For the text-containing cell, return its midpoint in [X, Y] coordinate format. 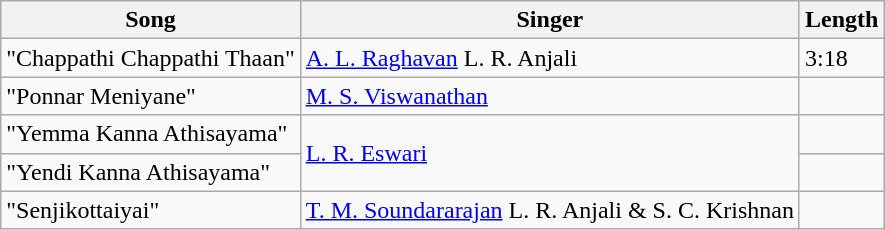
Song [150, 20]
A. L. Raghavan L. R. Anjali [550, 58]
"Senjikottaiyai" [150, 210]
"Chappathi Chappathi Thaan" [150, 58]
Singer [550, 20]
"Yendi Kanna Athisayama" [150, 172]
"Yemma Kanna Athisayama" [150, 134]
M. S. Viswanathan [550, 96]
3:18 [841, 58]
T. M. Soundararajan L. R. Anjali & S. C. Krishnan [550, 210]
L. R. Eswari [550, 153]
"Ponnar Meniyane" [150, 96]
Length [841, 20]
